Identify which cell holds the provided text, then report its (X, Y) central coordinate. 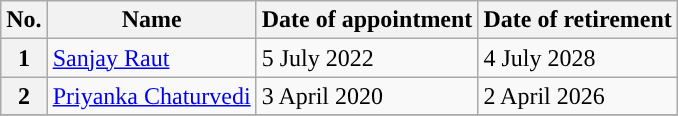
2 April 2026 (578, 96)
No. (24, 20)
2 (24, 96)
3 April 2020 (367, 96)
Name (152, 20)
Priyanka Chaturvedi (152, 96)
Date of appointment (367, 20)
1 (24, 58)
5 July 2022 (367, 58)
4 July 2028 (578, 58)
Date of retirement (578, 20)
Sanjay Raut (152, 58)
